Pinpoint the cell where the given text exists, returning its (X, Y) midpoint coordinate. 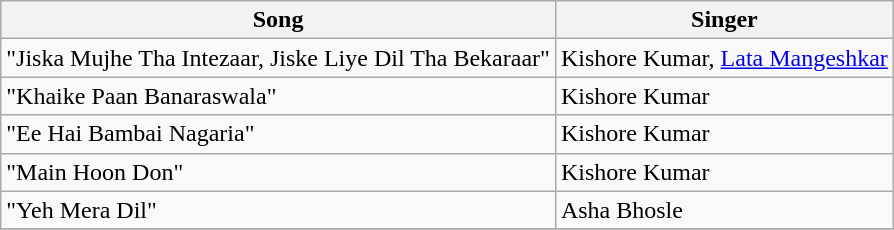
Song (278, 20)
"Jiska Mujhe Tha Intezaar, Jiske Liye Dil Tha Bekaraar" (278, 58)
"Yeh Mera Dil" (278, 210)
"Main Hoon Don" (278, 172)
Asha Bhosle (724, 210)
Singer (724, 20)
"Khaike Paan Banaraswala" (278, 96)
"Ee Hai Bambai Nagaria" (278, 134)
Kishore Kumar, Lata Mangeshkar (724, 58)
